Capture the cell that displays the provided text and extract its [x, y] central coordinate. 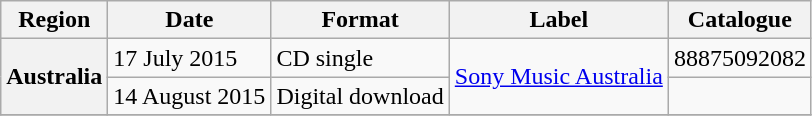
Date [190, 20]
Australia [54, 77]
Digital download [360, 96]
14 August 2015 [190, 96]
CD single [360, 58]
Sony Music Australia [558, 77]
Catalogue [740, 20]
88875092082 [740, 58]
Label [558, 20]
Region [54, 20]
17 July 2015 [190, 58]
Format [360, 20]
